Provide the [x, y] coordinate of the cell's center where the given text is located.  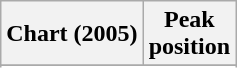
Peakposition [189, 34]
Chart (2005) [72, 34]
